From the cell containing the given text, extract its center point as [X, Y] coordinate. 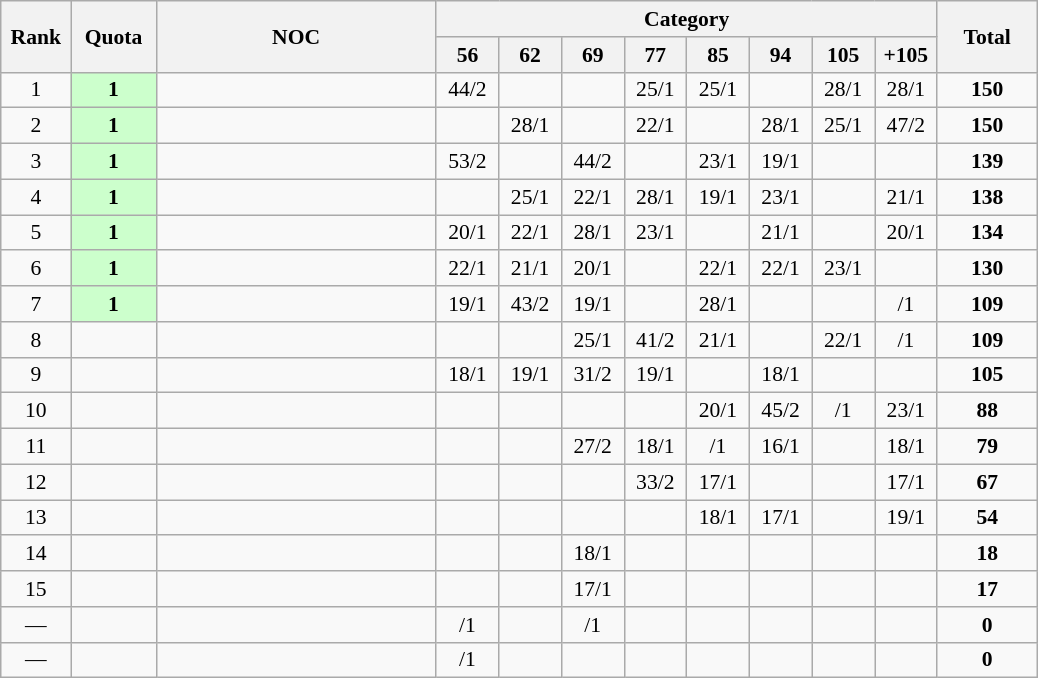
134 [987, 233]
NOC [296, 36]
56 [468, 55]
54 [987, 518]
27/2 [592, 447]
67 [987, 482]
5 [36, 233]
2 [36, 126]
45/2 [780, 411]
94 [780, 55]
8 [36, 340]
+105 [906, 55]
Rank [36, 36]
9 [36, 375]
16/1 [780, 447]
13 [36, 518]
138 [987, 197]
77 [656, 55]
12 [36, 482]
62 [530, 55]
43/2 [530, 304]
53/2 [468, 162]
Quota [114, 36]
11 [36, 447]
18 [987, 554]
15 [36, 589]
Total [987, 36]
33/2 [656, 482]
4 [36, 197]
69 [592, 55]
31/2 [592, 375]
79 [987, 447]
139 [987, 162]
7 [36, 304]
6 [36, 269]
85 [718, 55]
17 [987, 589]
41/2 [656, 340]
47/2 [906, 126]
Category [686, 19]
130 [987, 269]
88 [987, 411]
10 [36, 411]
3 [36, 162]
14 [36, 554]
